Output the (x, y) coordinate of the center of the cell containing the given text.  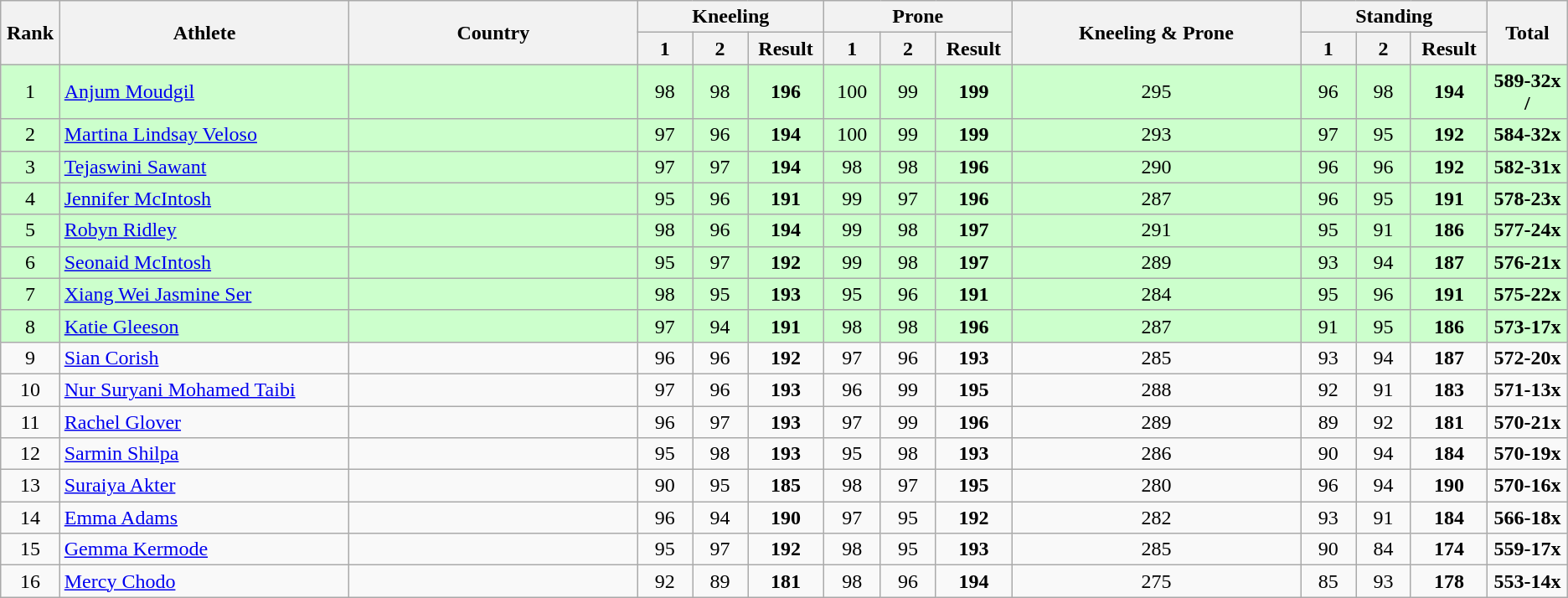
Sarmin Shilpa (204, 454)
Sian Corish (204, 358)
570-16x (1528, 486)
553-14x (1528, 581)
Rank (30, 33)
295 (1156, 92)
Xiang Wei Jasmine Ser (204, 294)
291 (1156, 230)
288 (1156, 389)
7 (30, 294)
Mercy Chodo (204, 581)
85 (1328, 581)
84 (1384, 549)
570-19x (1528, 454)
Prone (918, 17)
Suraiya Akter (204, 486)
571-13x (1528, 389)
183 (1449, 389)
Robyn Ridley (204, 230)
Kneeling (730, 17)
174 (1449, 549)
284 (1156, 294)
6 (30, 262)
Tejaswini Sawant (204, 167)
582-31x (1528, 167)
Emma Adams (204, 518)
576-21x (1528, 262)
Country (493, 33)
Katie Gleeson (204, 326)
290 (1156, 167)
Athlete (204, 33)
13 (30, 486)
566-18x (1528, 518)
Standing (1394, 17)
Seonaid McIntosh (204, 262)
589-32x / (1528, 92)
12 (30, 454)
573-17x (1528, 326)
Nur Suryani Mohamed Taibi (204, 389)
14 (30, 518)
570-21x (1528, 421)
Anjum Moudgil (204, 92)
10 (30, 389)
584-32x (1528, 135)
Rachel Glover (204, 421)
Martina Lindsay Veloso (204, 135)
4 (30, 198)
572-20x (1528, 358)
282 (1156, 518)
578-23x (1528, 198)
8 (30, 326)
Kneeling & Prone (1156, 33)
3 (30, 167)
15 (30, 549)
559-17x (1528, 549)
Total (1528, 33)
11 (30, 421)
Gemma Kermode (204, 549)
280 (1156, 486)
286 (1156, 454)
Jennifer McIntosh (204, 198)
293 (1156, 135)
178 (1449, 581)
185 (786, 486)
275 (1156, 581)
16 (30, 581)
5 (30, 230)
577-24x (1528, 230)
575-22x (1528, 294)
9 (30, 358)
